Capture the cell that displays the provided text and extract its (X, Y) central coordinate. 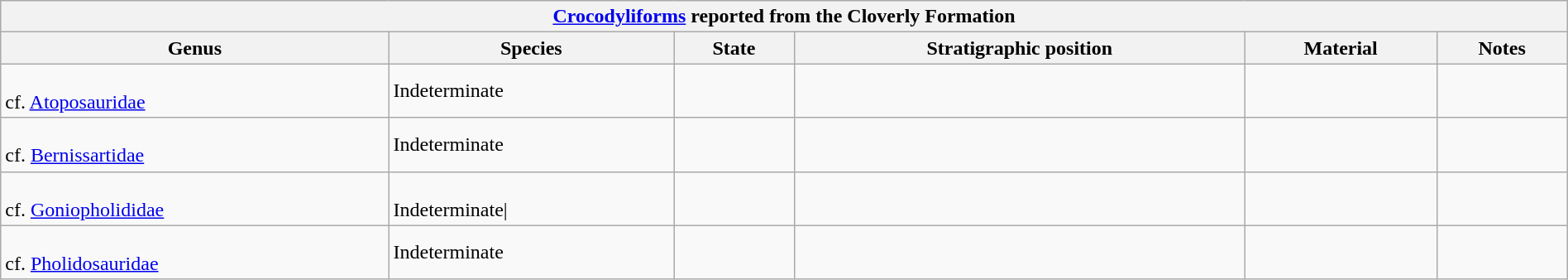
cf. Atoposauridae (195, 91)
Material (1341, 48)
State (734, 48)
Indeterminate| (531, 199)
Genus (195, 48)
cf. Pholidosauridae (195, 252)
Species (531, 48)
Crocodyliforms reported from the Cloverly Formation (784, 17)
Stratigraphic position (1019, 48)
cf. Bernissartidae (195, 144)
Notes (1502, 48)
cf. Goniopholididae (195, 199)
